Search for the cell housing the specified text and yield its (X, Y) center coordinate. 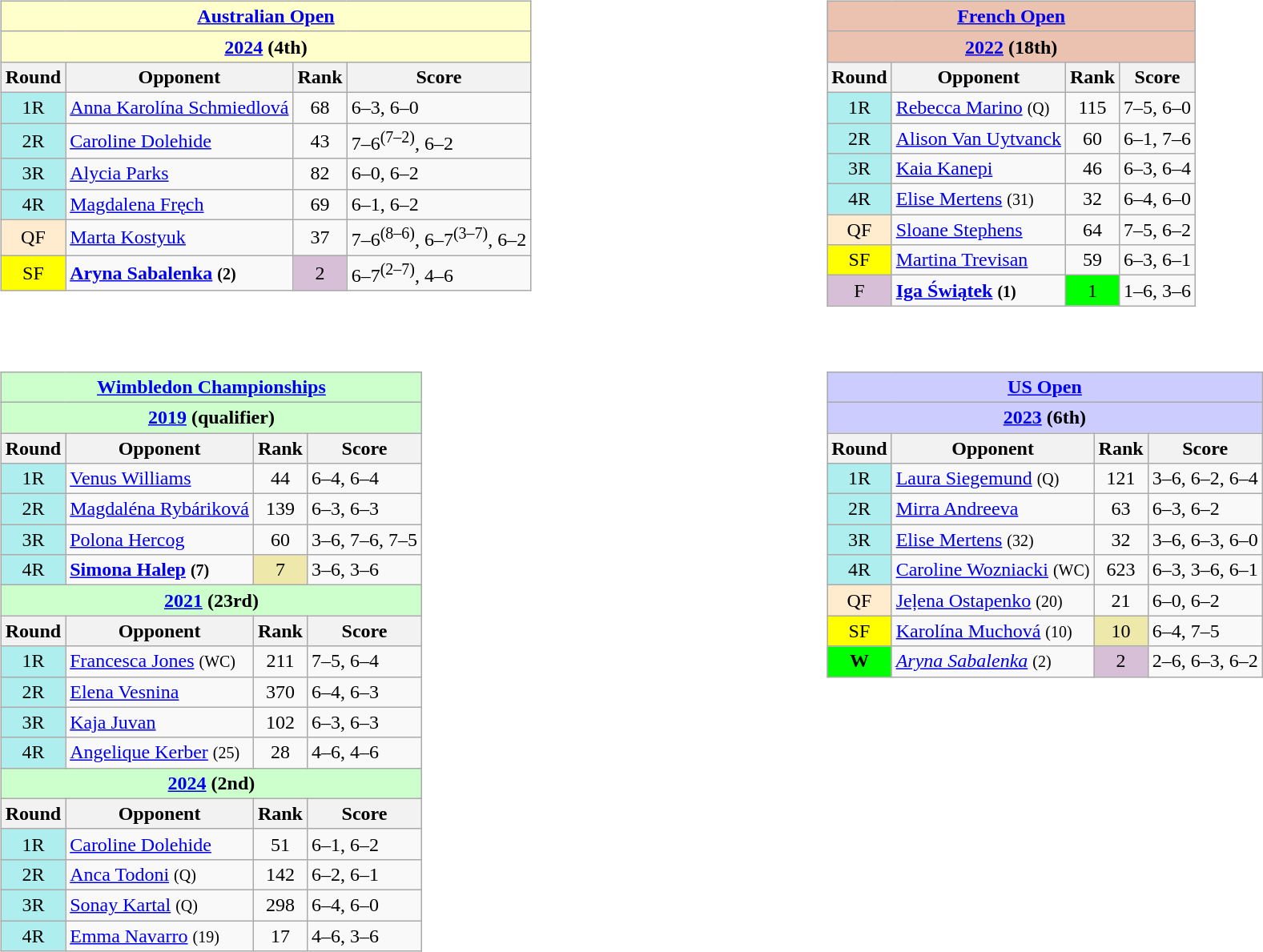
121 (1121, 479)
44 (280, 479)
Karolína Muchová (10) (993, 631)
1 (1092, 291)
Iga Świątek (1) (979, 291)
6–4, 6–3 (364, 692)
2024 (2nd) (211, 783)
64 (1092, 230)
US Open (1044, 387)
Simona Halep (7) (160, 570)
142 (280, 874)
Magdalena Fręch (179, 204)
1–6, 3–6 (1158, 291)
115 (1092, 107)
17 (280, 936)
Martina Trevisan (979, 260)
3–6, 6–2, 6–4 (1205, 479)
Elena Vesnina (160, 692)
Emma Navarro (19) (160, 936)
46 (1092, 169)
4–6, 4–6 (364, 753)
2022 (18th) (1012, 46)
7–6(8–6), 6–7(3–7), 6–2 (439, 237)
7–5, 6–4 (364, 661)
68 (320, 107)
59 (1092, 260)
Sonay Kartal (Q) (160, 905)
Mirra Andreeva (993, 509)
6–3, 6–1 (1158, 260)
6–3, 6–2 (1205, 509)
37 (320, 237)
10 (1121, 631)
Polona Hercog (160, 540)
Jeļena Ostapenko (20) (993, 601)
6–3, 6–0 (439, 107)
139 (280, 509)
Alycia Parks (179, 174)
28 (280, 753)
Caroline Wozniacki (WC) (993, 570)
French Open (1012, 16)
7–6(7–2), 6–2 (439, 141)
2024 (4th) (266, 46)
102 (280, 722)
69 (320, 204)
Anna Karolína Schmiedlová (179, 107)
4–6, 3–6 (364, 936)
6–4, 6–4 (364, 479)
21 (1121, 601)
6–7(2–7), 4–6 (439, 274)
6–2, 6–1 (364, 874)
Magdaléna Rybáriková (160, 509)
2019 (qualifier) (211, 417)
298 (280, 905)
Laura Siegemund (Q) (993, 479)
6–1, 7–6 (1158, 139)
3–6, 3–6 (364, 570)
6–4, 7–5 (1205, 631)
Sloane Stephens (979, 230)
370 (280, 692)
2–6, 6–3, 6–2 (1205, 661)
3–6, 7–6, 7–5 (364, 540)
Kaia Kanepi (979, 169)
Venus Williams (160, 479)
623 (1121, 570)
Kaja Juvan (160, 722)
Marta Kostyuk (179, 237)
Elise Mertens (32) (993, 540)
W (859, 661)
Alison Van Uytvanck (979, 139)
2023 (6th) (1044, 417)
Francesca Jones (WC) (160, 661)
6–3, 3–6, 6–1 (1205, 570)
7–5, 6–0 (1158, 107)
Angelique Kerber (25) (160, 753)
3–6, 6–3, 6–0 (1205, 540)
51 (280, 844)
7 (280, 570)
Australian Open (266, 16)
Wimbledon Championships (211, 387)
7–5, 6–2 (1158, 230)
211 (280, 661)
82 (320, 174)
43 (320, 141)
2021 (23rd) (211, 601)
Rebecca Marino (Q) (979, 107)
Anca Todoni (Q) (160, 874)
Elise Mertens (31) (979, 199)
6–3, 6–4 (1158, 169)
F (859, 291)
63 (1121, 509)
